Find where the given text appears and provide that cell's center as [X, Y] coordinate. 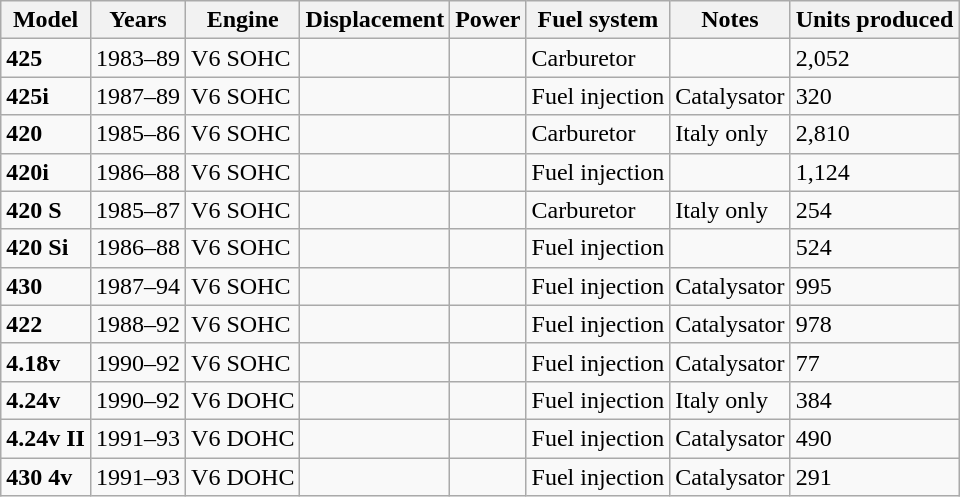
524 [874, 248]
1988–92 [138, 324]
4.18v [46, 362]
Units produced [874, 20]
1987–89 [138, 96]
490 [874, 438]
420 S [46, 210]
Notes [730, 20]
320 [874, 96]
995 [874, 286]
2,052 [874, 58]
254 [874, 210]
425 [46, 58]
291 [874, 477]
Displacement [375, 20]
Power [488, 20]
384 [874, 400]
2,810 [874, 134]
430 4v [46, 477]
4.24v II [46, 438]
978 [874, 324]
Model [46, 20]
420i [46, 172]
1,124 [874, 172]
1985–87 [138, 210]
77 [874, 362]
Engine [243, 20]
420 Si [46, 248]
420 [46, 134]
1983–89 [138, 58]
422 [46, 324]
430 [46, 286]
Fuel system [598, 20]
4.24v [46, 400]
425i [46, 96]
Years [138, 20]
1985–86 [138, 134]
1987–94 [138, 286]
